Find where the given text appears and provide that cell's center as (X, Y) coordinate. 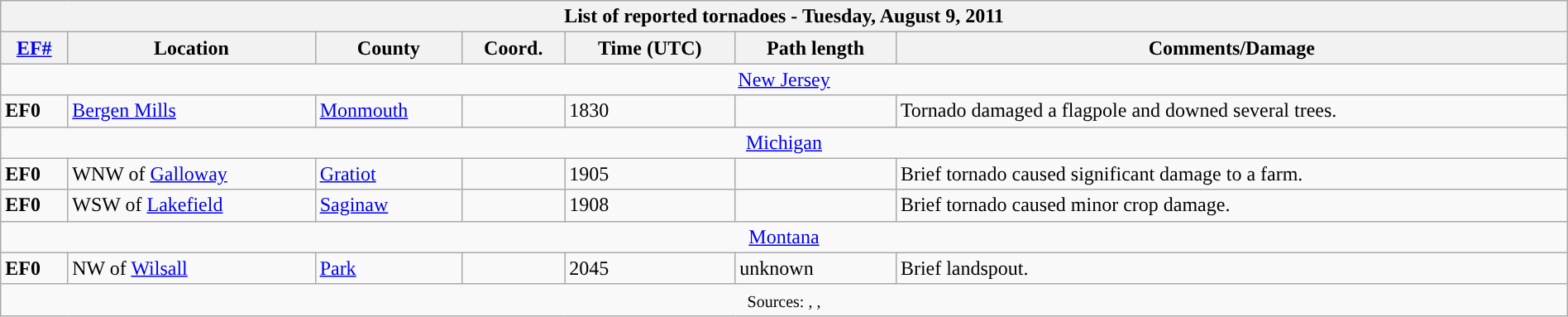
Montana (784, 237)
Path length (815, 48)
Brief tornado caused significant damage to a farm. (1231, 174)
NW of Wilsall (192, 268)
1905 (650, 174)
Sources: , , (784, 300)
WNW of Galloway (192, 174)
County (389, 48)
Monmouth (389, 111)
Gratiot (389, 174)
Brief landspout. (1231, 268)
Brief tornado caused minor crop damage. (1231, 205)
WSW of Lakefield (192, 205)
unknown (815, 268)
New Jersey (784, 79)
Saginaw (389, 205)
1908 (650, 205)
EF# (35, 48)
2045 (650, 268)
1830 (650, 111)
Time (UTC) (650, 48)
Coord. (514, 48)
Tornado damaged a flagpole and downed several trees. (1231, 111)
Comments/Damage (1231, 48)
Bergen Mills (192, 111)
Location (192, 48)
List of reported tornadoes - Tuesday, August 9, 2011 (784, 17)
Michigan (784, 142)
Park (389, 268)
